Locate the cell with the specified text and output its (X, Y) center coordinate. 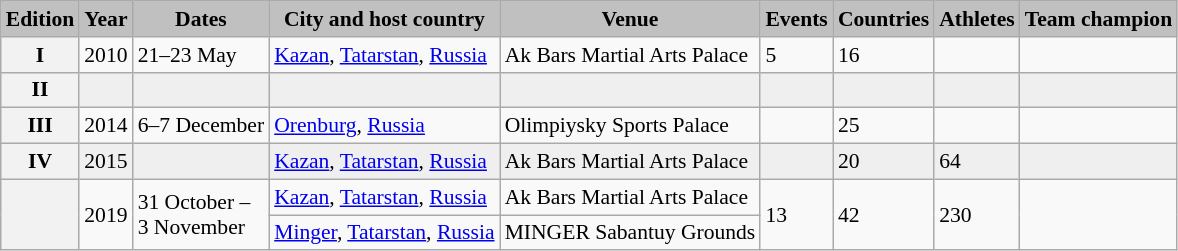
City and host country (384, 19)
16 (884, 55)
25 (884, 126)
13 (796, 214)
5 (796, 55)
230 (977, 214)
2019 (106, 214)
Olimpiysky Sports Palace (630, 126)
Athletes (977, 19)
6–7 December (202, 126)
21–23 May (202, 55)
2015 (106, 162)
20 (884, 162)
Minger, Tatarstan, Russia (384, 233)
64 (977, 162)
I (40, 55)
IV (40, 162)
2010 (106, 55)
42 (884, 214)
Team champion (1098, 19)
Year (106, 19)
Edition (40, 19)
MINGER Sabantuy Grounds (630, 233)
Events (796, 19)
III (40, 126)
Countries (884, 19)
Orenburg, Russia (384, 126)
2014 (106, 126)
Venue (630, 19)
Dates (202, 19)
II (40, 90)
31 October – 3 November (202, 214)
